Pinpoint the cell where the given text exists, returning its (X, Y) midpoint coordinate. 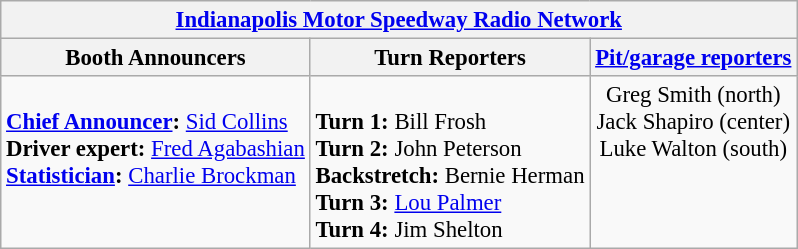
Chief Announcer: Sid Collins Driver expert: Fred Agabashian Statistician: Charlie Brockman (156, 162)
Booth Announcers (156, 58)
Indianapolis Motor Speedway Radio Network (399, 20)
Turn 1: Bill Frosh Turn 2: John Peterson Backstretch: Bernie Herman Turn 3: Lou Palmer Turn 4: Jim Shelton (450, 162)
Greg Smith (north)Jack Shapiro (center)Luke Walton (south) (694, 162)
Turn Reporters (450, 58)
Pit/garage reporters (694, 58)
